From the cell containing the given text, extract its center point as (x, y) coordinate. 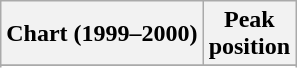
Chart (1999–2000) (102, 34)
Peakposition (249, 34)
